Search for the cell housing the specified text and yield its [x, y] center coordinate. 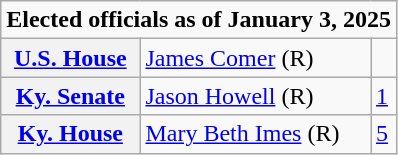
Jason Howell (R) [256, 96]
5 [383, 134]
1 [383, 96]
Elected officials as of January 3, 2025 [199, 20]
U.S. House [70, 58]
Ky. House [70, 134]
Mary Beth Imes (R) [256, 134]
James Comer (R) [256, 58]
Ky. Senate [70, 96]
